Return the [x, y] coordinate for the center point of the cell that contains the specified text.  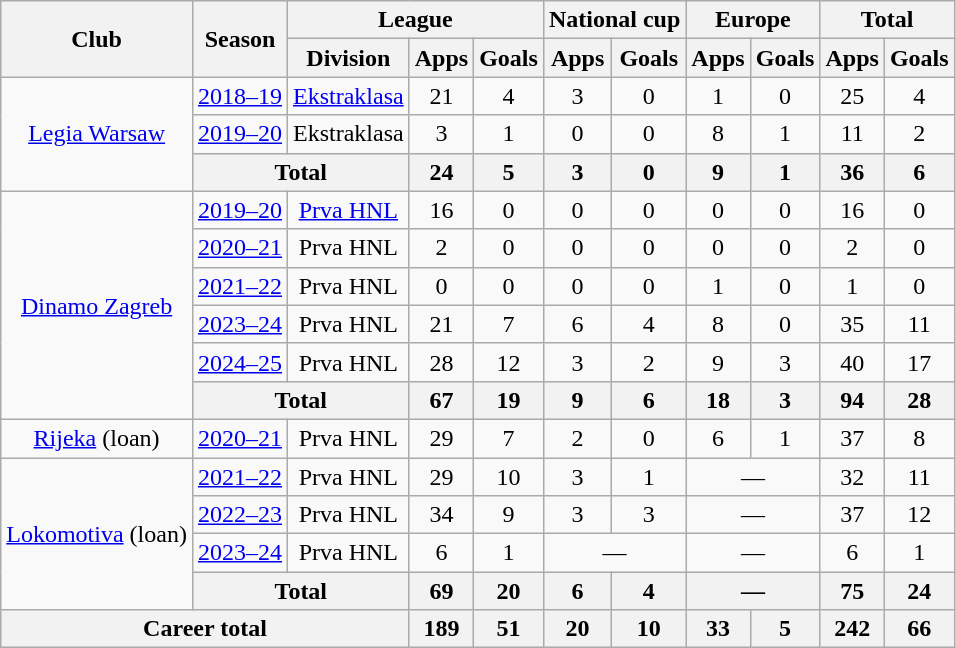
2024–25 [240, 362]
2022–23 [240, 515]
19 [509, 400]
Season [240, 39]
67 [441, 400]
242 [852, 629]
National cup [614, 20]
51 [509, 629]
32 [852, 477]
36 [852, 172]
75 [852, 591]
34 [441, 515]
17 [919, 362]
33 [718, 629]
66 [919, 629]
Career total [205, 629]
35 [852, 324]
Europe [753, 20]
Rijeka (loan) [97, 438]
25 [852, 96]
Lokomotiva (loan) [97, 534]
Division [349, 58]
Legia Warsaw [97, 134]
69 [441, 591]
18 [718, 400]
Dinamo Zagreb [97, 305]
94 [852, 400]
Club [97, 39]
League [416, 20]
189 [441, 629]
2018–19 [240, 96]
40 [852, 362]
